Search for the cell housing the specified text and yield its [x, y] center coordinate. 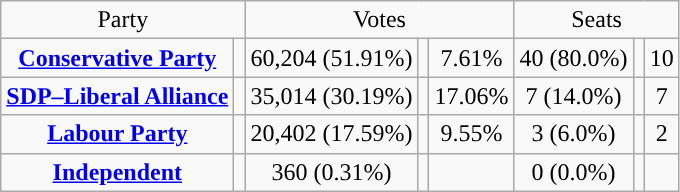
40 (80.0%) [574, 58]
Votes [380, 20]
35,014 (30.19%) [332, 96]
Conservative Party [118, 58]
7.61% [472, 58]
9.55% [472, 134]
0 (0.0%) [574, 172]
60,204 (51.91%) [332, 58]
Party [123, 20]
7 [662, 96]
17.06% [472, 96]
2 [662, 134]
3 (6.0%) [574, 134]
SDP–Liberal Alliance [118, 96]
360 (0.31%) [332, 172]
10 [662, 58]
Seats [596, 20]
Labour Party [118, 134]
20,402 (17.59%) [332, 134]
7 (14.0%) [574, 96]
Independent [118, 172]
